Extract the [x, y] coordinate from the center of the cell holding the provided text.  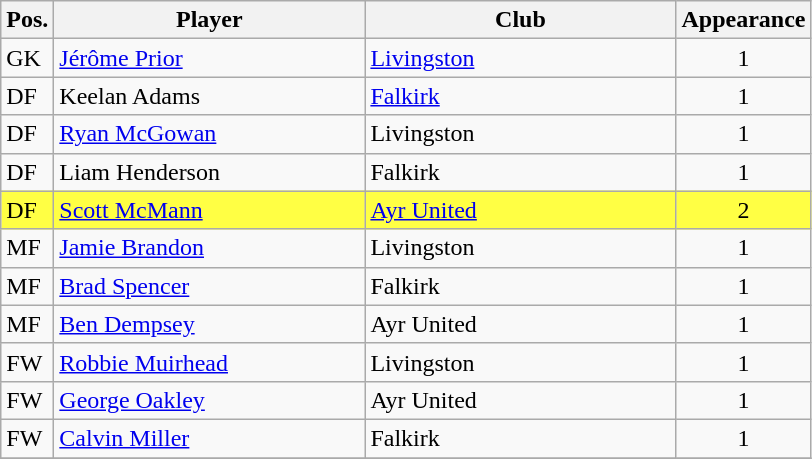
Liam Henderson [210, 172]
Club [520, 20]
Keelan Adams [210, 96]
George Oakley [210, 400]
Calvin Miller [210, 438]
GK [28, 58]
2 [744, 210]
Pos. [28, 20]
Jérôme Prior [210, 58]
Appearance [744, 20]
Brad Spencer [210, 286]
Player [210, 20]
Jamie Brandon [210, 248]
Scott McMann [210, 210]
Ryan McGowan [210, 134]
Ben Dempsey [210, 324]
Robbie Muirhead [210, 362]
